Locate the cell with the specified text and output its (X, Y) center coordinate. 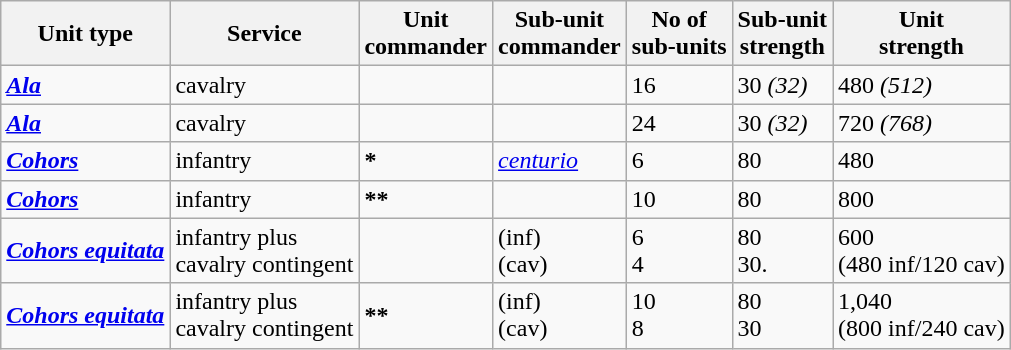
8030 (782, 316)
480 (512) (922, 85)
720 (768) (922, 123)
24 (679, 123)
No ofsub-units (679, 34)
1,040(800 inf/240 cav) (922, 316)
10 8 (679, 316)
Unitcommander (426, 34)
480 (922, 161)
Unit type (86, 34)
* (426, 161)
6 (679, 161)
10 (679, 199)
800 (922, 199)
8030. (782, 250)
centurio (560, 161)
16 (679, 85)
6 4 (679, 250)
600(480 inf/120 cav) (922, 250)
Unitstrength (922, 34)
Sub-unitstrength (782, 34)
Service (264, 34)
Sub-unitcommander (560, 34)
